Detect which cell encompasses the target text, then output its [X, Y] center coordinate. 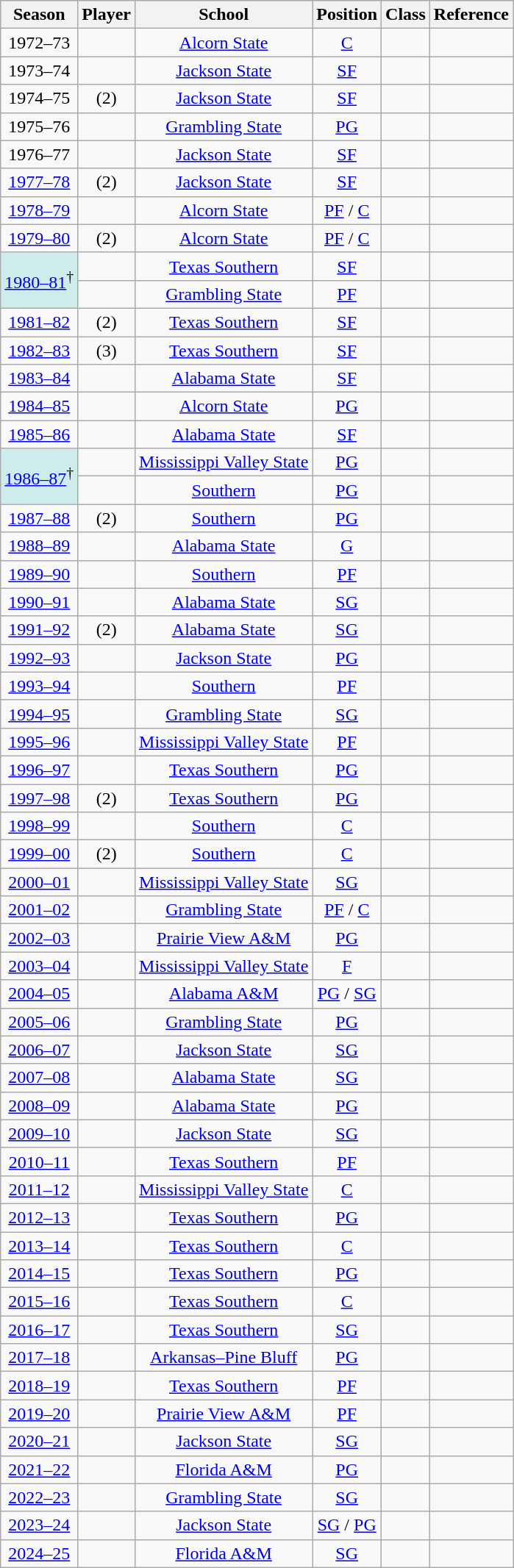
2019–20 [40, 1414]
Season [40, 15]
1992–93 [40, 658]
1990–91 [40, 602]
2011–12 [40, 1189]
1998–99 [40, 826]
Class [406, 15]
1979–80 [40, 238]
1988–89 [40, 546]
G [347, 546]
PG / SG [347, 994]
Alabama A&M [224, 994]
1986–87† [40, 476]
2007–08 [40, 1078]
1978–79 [40, 210]
2009–10 [40, 1134]
2013–14 [40, 1246]
2012–13 [40, 1217]
(3) [107, 351]
Reference [471, 15]
2024–25 [40, 1553]
1975–76 [40, 126]
2015–16 [40, 1302]
Arkansas–Pine Bluff [224, 1358]
F [347, 966]
2003–04 [40, 966]
2014–15 [40, 1274]
2022–23 [40, 1497]
1982–83 [40, 351]
1993–94 [40, 686]
1977–78 [40, 182]
1999–00 [40, 854]
2017–18 [40, 1358]
1980–81† [40, 280]
School [224, 15]
1974–75 [40, 99]
2018–19 [40, 1386]
1997–98 [40, 798]
2016–17 [40, 1330]
1987–88 [40, 518]
2004–05 [40, 994]
2021–22 [40, 1469]
1976–77 [40, 154]
2008–09 [40, 1106]
1991–92 [40, 630]
1985–86 [40, 434]
1995–96 [40, 742]
Player [107, 15]
1981–82 [40, 322]
1994–95 [40, 714]
2005–06 [40, 1022]
2002–03 [40, 938]
2023–24 [40, 1525]
1983–84 [40, 379]
1973–74 [40, 71]
Position [347, 15]
1989–90 [40, 574]
1996–97 [40, 770]
1984–85 [40, 407]
2010–11 [40, 1161]
2020–21 [40, 1442]
2000–01 [40, 882]
SG / PG [347, 1525]
2001–02 [40, 910]
1972–73 [40, 43]
2006–07 [40, 1050]
